Provide the (X, Y) coordinate of the cell's center where the given text is located.  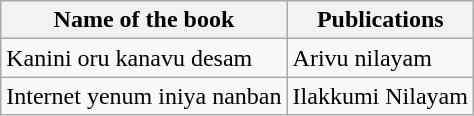
Internet yenum iniya nanban (144, 96)
Kanini oru kanavu desam (144, 58)
Arivu nilayam (380, 58)
Publications (380, 20)
Ilakkumi Nilayam (380, 96)
Name of the book (144, 20)
